Search for the cell housing the specified text and yield its [x, y] center coordinate. 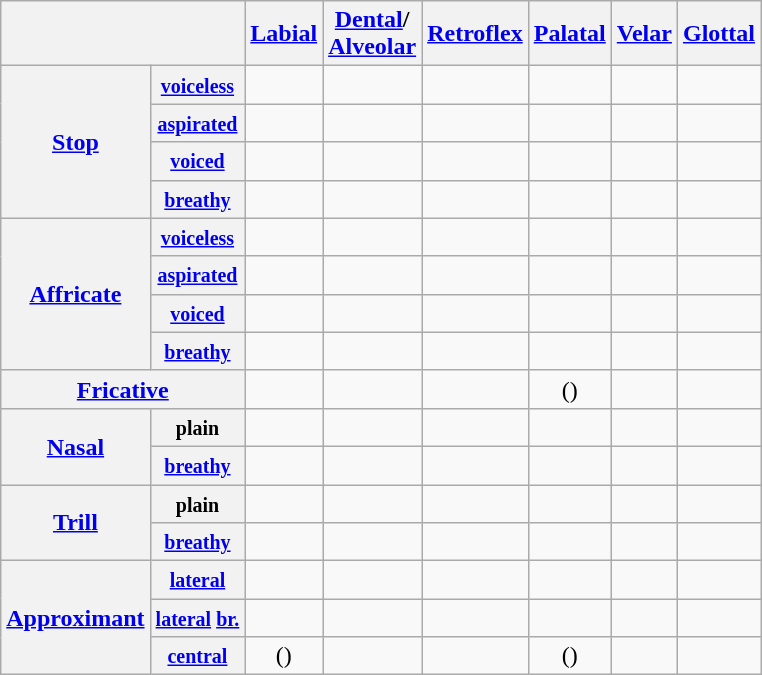
Glottal [718, 34]
lateral br. [198, 618]
lateral [198, 580]
Nasal [76, 446]
Fricative [123, 389]
Retroflex [476, 34]
central [198, 656]
Labial [284, 34]
Trill [76, 522]
Approximant [76, 618]
Velar [644, 34]
Dental/Alveolar [372, 34]
Stop [76, 142]
Palatal [570, 34]
Affricate [76, 294]
